Locate the cell with the specified text and output its [x, y] center coordinate. 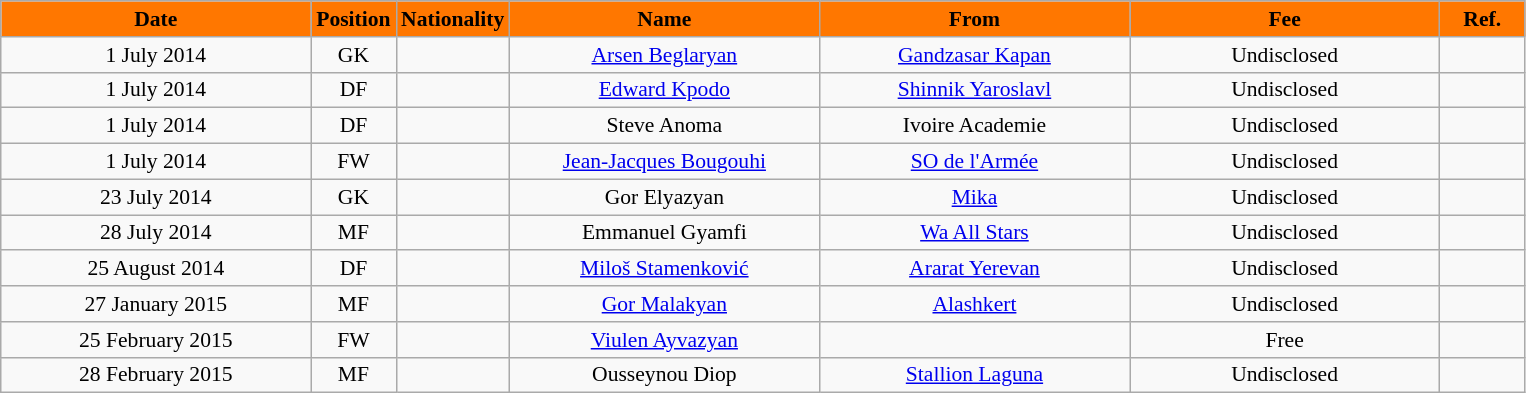
SO de l'Armée [974, 162]
Gandzasar Kapan [974, 55]
Jean-Jacques Bougouhi [664, 162]
Ararat Yerevan [974, 269]
Nationality [452, 19]
28 July 2014 [156, 233]
Free [1285, 340]
From [974, 19]
Alashkert [974, 304]
Emmanuel Gyamfi [664, 233]
Date [156, 19]
Ref. [1482, 19]
Name [664, 19]
28 February 2015 [156, 375]
Stallion Laguna [974, 375]
Gor Malakyan [664, 304]
Fee [1285, 19]
25 February 2015 [156, 340]
Shinnik Yaroslavl [974, 90]
Miloš Stamenković [664, 269]
Mika [974, 197]
27 January 2015 [156, 304]
Ivoire Academie [974, 126]
23 July 2014 [156, 197]
Edward Kpodo [664, 90]
25 August 2014 [156, 269]
Gor Elyazyan [664, 197]
Ousseynou Diop [664, 375]
Viulen Ayvazyan [664, 340]
Steve Anoma [664, 126]
Position [354, 19]
Wa All Stars [974, 233]
Arsen Beglaryan [664, 55]
